Identify which cell holds the provided text, then report its [x, y] central coordinate. 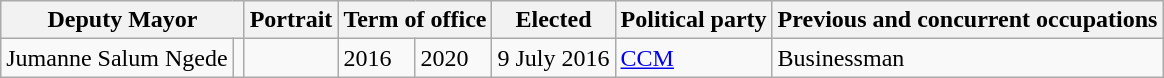
Businessman [968, 58]
2016 [376, 58]
Previous and concurrent occupations [968, 20]
CCM [694, 58]
2020 [454, 58]
Political party [694, 20]
9 July 2016 [554, 58]
Deputy Mayor [122, 20]
Elected [554, 20]
Portrait [291, 20]
Jumanne Salum Ngede [117, 58]
Term of office [415, 20]
